Capture the cell that displays the provided text and extract its (X, Y) central coordinate. 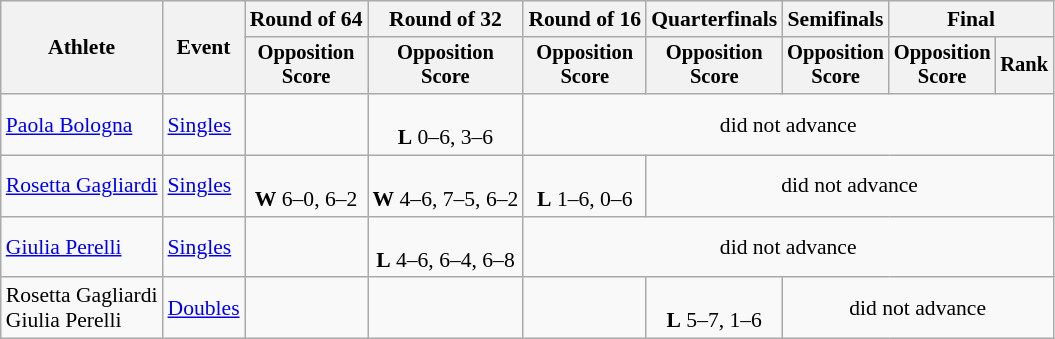
Athlete (82, 48)
Giulia Perelli (82, 248)
Round of 64 (306, 19)
L 0–6, 3–6 (446, 124)
Doubles (204, 308)
W 4–6, 7–5, 6–2 (446, 186)
L 1–6, 0–6 (584, 186)
Round of 32 (446, 19)
Quarterfinals (714, 19)
Rank (1024, 66)
Paola Bologna (82, 124)
Rosetta Gagliardi (82, 186)
L 5–7, 1–6 (714, 308)
Final (971, 19)
Event (204, 48)
L 4–6, 6–4, 6–8 (446, 248)
W 6–0, 6–2 (306, 186)
Semifinals (836, 19)
Rosetta Gagliardi Giulia Perelli (82, 308)
Round of 16 (584, 19)
